Detect which cell encompasses the target text, then output its (X, Y) center coordinate. 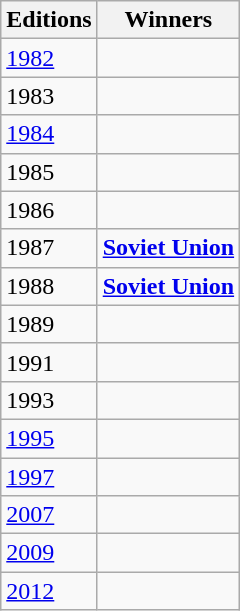
2007 (49, 515)
1997 (49, 477)
2009 (49, 553)
1988 (49, 286)
Winners (168, 20)
1984 (49, 134)
1989 (49, 324)
1987 (49, 248)
1986 (49, 210)
1985 (49, 172)
1982 (49, 58)
1983 (49, 96)
1995 (49, 438)
1991 (49, 362)
1993 (49, 400)
2012 (49, 591)
Editions (49, 20)
